Determine the (x, y) coordinate at the center of the cell enclosing the given text.  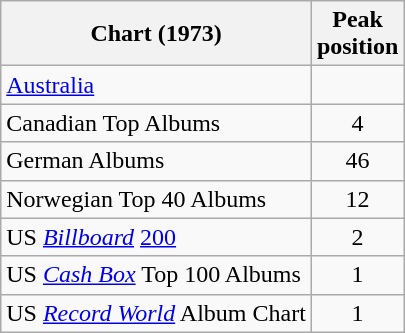
US Cash Box Top 100 Albums (156, 275)
2 (357, 237)
46 (357, 161)
US Record World Album Chart (156, 313)
German Albums (156, 161)
Canadian Top Albums (156, 123)
4 (357, 123)
Australia (156, 85)
US Billboard 200 (156, 237)
Peakposition (357, 34)
12 (357, 199)
Chart (1973) (156, 34)
Norwegian Top 40 Albums (156, 199)
